For the text-containing cell, return its midpoint in [x, y] coordinate format. 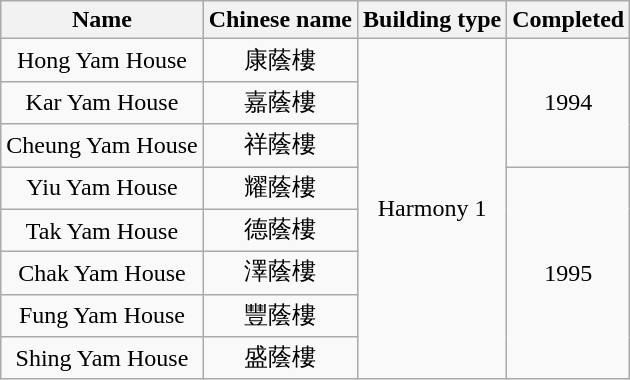
盛蔭樓 [280, 358]
Name [102, 20]
嘉蔭樓 [280, 102]
1994 [568, 103]
Building type [432, 20]
澤蔭樓 [280, 274]
1995 [568, 272]
Completed [568, 20]
德蔭樓 [280, 230]
Chak Yam House [102, 274]
Harmony 1 [432, 209]
祥蔭樓 [280, 146]
Yiu Yam House [102, 188]
耀蔭樓 [280, 188]
Cheung Yam House [102, 146]
Hong Yam House [102, 60]
Shing Yam House [102, 358]
康蔭樓 [280, 60]
Fung Yam House [102, 316]
Kar Yam House [102, 102]
豐蔭樓 [280, 316]
Chinese name [280, 20]
Tak Yam House [102, 230]
